Determine the (X, Y) coordinate at the center of the cell enclosing the given text.  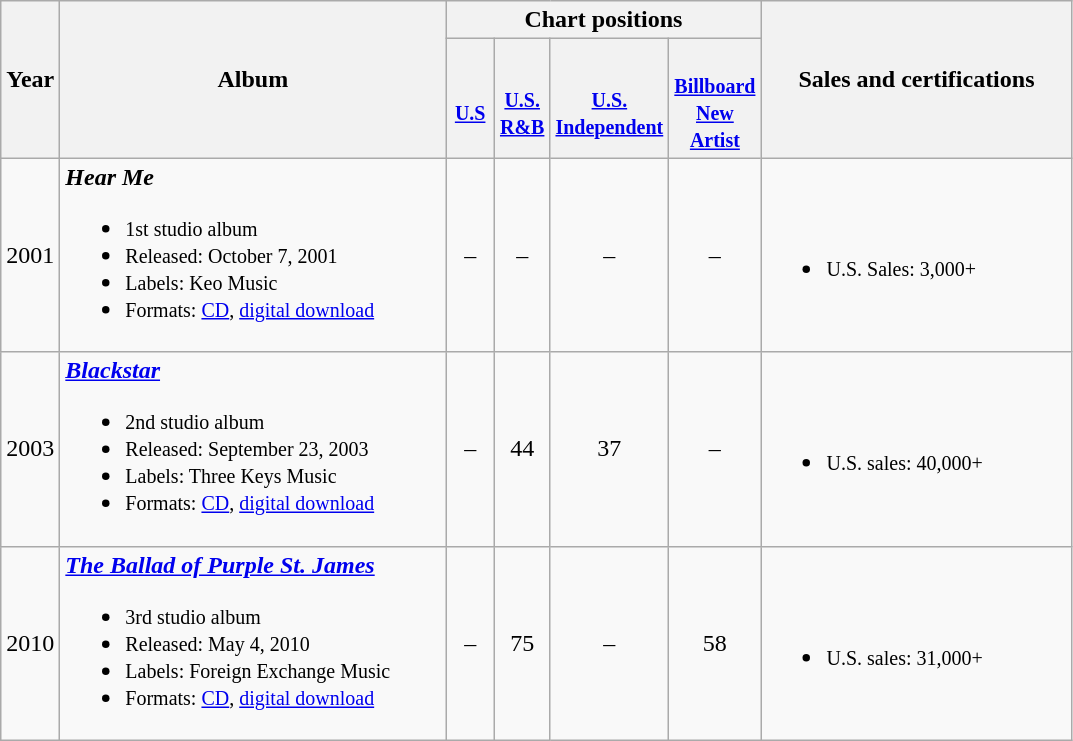
U.S. Independent (610, 98)
Billboard New Artist (715, 98)
Year (30, 80)
Hear Me1st studio albumReleased: October 7, 2001Labels: Keo MusicFormats: CD, digital download (253, 255)
Blackstar2nd studio albumReleased: September 23, 2003Labels: Three Keys MusicFormats: CD, digital download (253, 449)
75 (522, 643)
Chart positions (604, 20)
37 (610, 449)
U.S. Sales: 3,000+ (916, 255)
Sales and certifications (916, 80)
U.S. R&B (522, 98)
2001 (30, 255)
Album (253, 80)
The Ballad of Purple St. James3rd studio albumReleased: May 4, 2010Labels: Foreign Exchange MusicFormats: CD, digital download (253, 643)
U.S. sales: 31,000+ (916, 643)
2003 (30, 449)
U.S (470, 98)
2010 (30, 643)
58 (715, 643)
U.S. sales: 40,000+ (916, 449)
44 (522, 449)
